Detect which cell encompasses the target text, then output its (x, y) center coordinate. 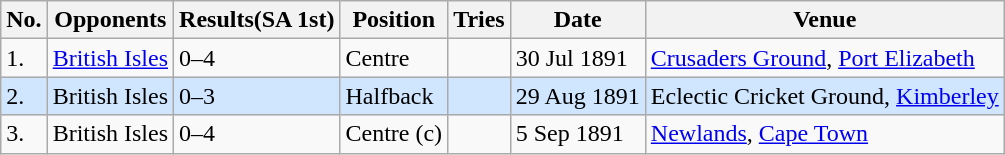
Tries (480, 20)
Venue (824, 20)
0–3 (257, 96)
Centre (394, 58)
Eclectic Cricket Ground, Kimberley (824, 96)
5 Sep 1891 (578, 134)
Crusaders Ground, Port Elizabeth (824, 58)
Opponents (110, 20)
Halfback (394, 96)
Centre (c) (394, 134)
No. (24, 20)
Position (394, 20)
Newlands, Cape Town (824, 134)
1. (24, 58)
30 Jul 1891 (578, 58)
Date (578, 20)
29 Aug 1891 (578, 96)
2. (24, 96)
Results(SA 1st) (257, 20)
3. (24, 134)
